Return [X, Y] of the center of cell containing provided text 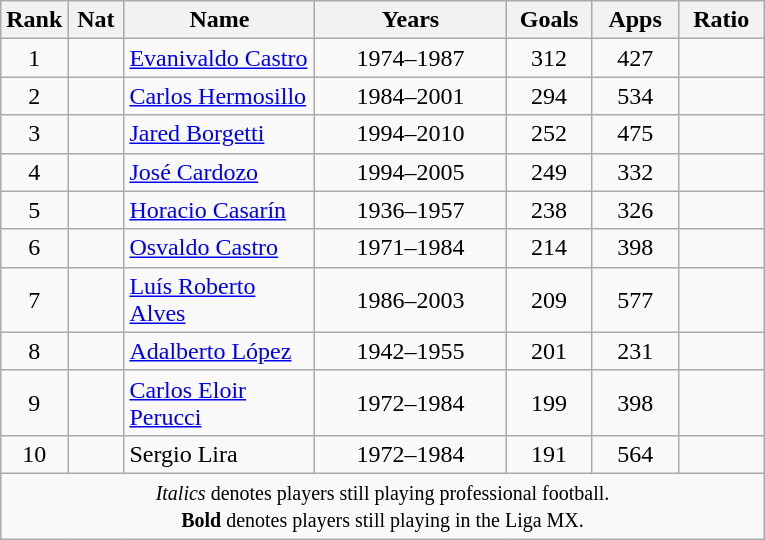
Sergio Lira [220, 454]
199 [549, 402]
4 [34, 172]
249 [549, 172]
Years [410, 20]
534 [635, 96]
564 [635, 454]
312 [549, 58]
Adalberto López [220, 351]
577 [635, 300]
Jared Borgetti [220, 134]
209 [549, 300]
214 [549, 248]
1 [34, 58]
1936–1957 [410, 210]
7 [34, 300]
1971–1984 [410, 248]
Luís Roberto Alves [220, 300]
José Cardozo [220, 172]
Italics denotes players still playing professional football.Bold denotes players still playing in the Liga MX. [382, 506]
1994–2005 [410, 172]
Carlos Hermosillo [220, 96]
Rank [34, 20]
8 [34, 351]
Ratio [721, 20]
5 [34, 210]
Apps [635, 20]
326 [635, 210]
Evanivaldo Castro [220, 58]
191 [549, 454]
Name [220, 20]
475 [635, 134]
1986–2003 [410, 300]
Nat [96, 20]
1974–1987 [410, 58]
3 [34, 134]
Osvaldo Castro [220, 248]
9 [34, 402]
427 [635, 58]
Horacio Casarín [220, 210]
294 [549, 96]
6 [34, 248]
Carlos Eloir Perucci [220, 402]
238 [549, 210]
10 [34, 454]
2 [34, 96]
201 [549, 351]
Goals [549, 20]
252 [549, 134]
1942–1955 [410, 351]
332 [635, 172]
1984–2001 [410, 96]
231 [635, 351]
1994–2010 [410, 134]
